Locate the cell with the specified text and output its (X, Y) center coordinate. 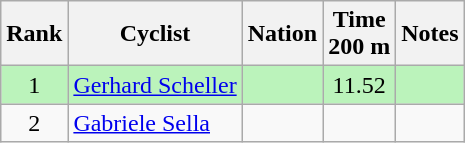
Nation (282, 34)
11.52 (360, 85)
Cyclist (155, 34)
Time200 m (360, 34)
2 (34, 123)
1 (34, 85)
Rank (34, 34)
Gerhard Scheller (155, 85)
Gabriele Sella (155, 123)
Notes (430, 34)
